Find where the given text appears and provide that cell's center as [x, y] coordinate. 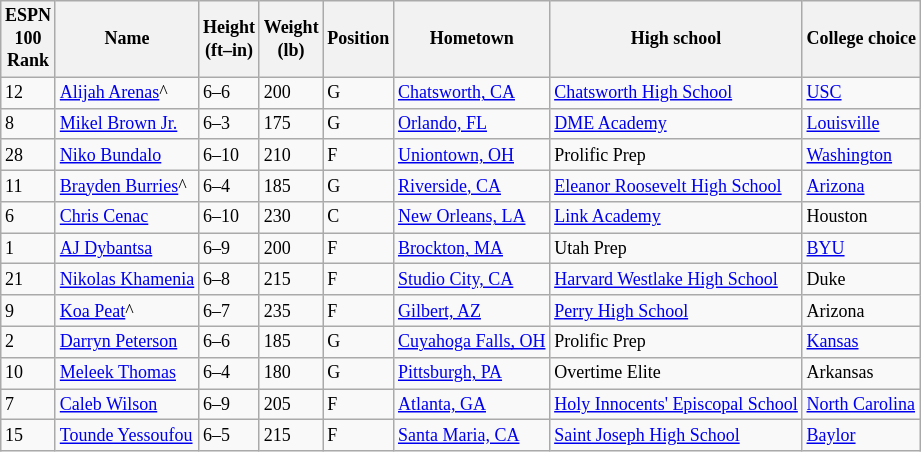
Baylor [861, 436]
Darryn Peterson [126, 342]
Kansas [861, 342]
Alijah Arenas^ [126, 92]
Chris Cenac [126, 218]
Koa Peat^ [126, 310]
AJ Dybantsa [126, 248]
Cuyahoga Falls, OH [472, 342]
7 [28, 404]
210 [291, 154]
USC [861, 92]
6–7 [230, 310]
Brockton, MA [472, 248]
New Orleans, LA [472, 218]
Height(ft–in) [230, 39]
Position [358, 39]
Chatsworth High School [676, 92]
Studio City, CA [472, 280]
Tounde Yessoufou [126, 436]
1 [28, 248]
Arkansas [861, 372]
21 [28, 280]
High school [676, 39]
Uniontown, OH [472, 154]
Duke [861, 280]
205 [291, 404]
28 [28, 154]
9 [28, 310]
Atlanta, GA [472, 404]
Meleek Thomas [126, 372]
Brayden Burries^ [126, 186]
Overtime Elite [676, 372]
Name [126, 39]
2 [28, 342]
BYU [861, 248]
15 [28, 436]
Orlando, FL [472, 124]
Nikolas Khamenia [126, 280]
Gilbert, AZ [472, 310]
Harvard Westlake High School [676, 280]
235 [291, 310]
Riverside, CA [472, 186]
ESPN 100 Rank [28, 39]
175 [291, 124]
180 [291, 372]
Louisville [861, 124]
Mikel Brown Jr. [126, 124]
8 [28, 124]
C [358, 218]
Niko Bundalo [126, 154]
6–3 [230, 124]
Santa Maria, CA [472, 436]
Washington [861, 154]
Saint Joseph High School [676, 436]
Hometown [472, 39]
Link Academy [676, 218]
12 [28, 92]
Perry High School [676, 310]
10 [28, 372]
6 [28, 218]
North Carolina [861, 404]
Eleanor Roosevelt High School [676, 186]
230 [291, 218]
Weight(lb) [291, 39]
Pittsburgh, PA [472, 372]
6–8 [230, 280]
Utah Prep [676, 248]
11 [28, 186]
Caleb Wilson [126, 404]
College choice [861, 39]
Chatsworth, CA [472, 92]
6–5 [230, 436]
Houston [861, 218]
Holy Innocents' Episcopal School [676, 404]
DME Academy [676, 124]
